Output the [x, y] coordinate of the center of the cell containing the given text.  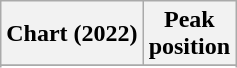
Peakposition [189, 34]
Chart (2022) [72, 34]
